Return (X, Y) of the center of cell containing provided text 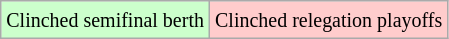
Clinched semifinal berth (106, 20)
Clinched relegation playoffs (328, 20)
